Return (x, y) of the center of cell containing provided text 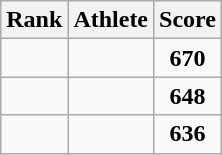
636 (188, 134)
670 (188, 58)
Rank (34, 20)
648 (188, 96)
Athlete (111, 20)
Score (188, 20)
